Provide the [X, Y] coordinate of the cell's center where the given text is located.  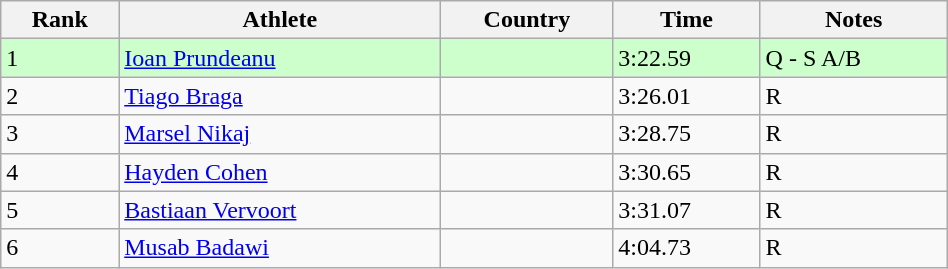
1 [60, 58]
2 [60, 96]
Athlete [280, 20]
3:31.07 [686, 210]
Notes [854, 20]
3:26.01 [686, 96]
3:28.75 [686, 134]
4 [60, 172]
Q - S A/B [854, 58]
4:04.73 [686, 248]
6 [60, 248]
Rank [60, 20]
Bastiaan Vervoort [280, 210]
Time [686, 20]
Tiago Braga [280, 96]
Marsel Nikaj [280, 134]
3:22.59 [686, 58]
Ioan Prundeanu [280, 58]
Hayden Cohen [280, 172]
3 [60, 134]
Musab Badawi [280, 248]
Country [527, 20]
5 [60, 210]
3:30.65 [686, 172]
